Extract the (x, y) coordinate from the center of the cell holding the provided text.  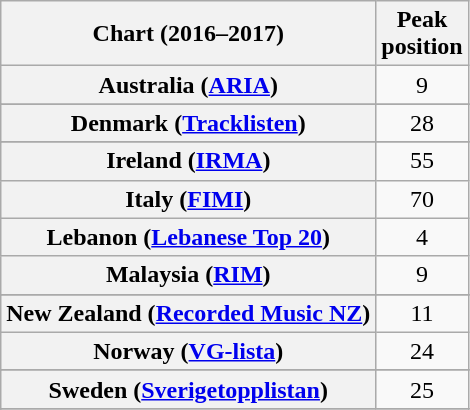
24 (422, 351)
55 (422, 161)
Italy (FIMI) (188, 199)
4 (422, 237)
Sweden (Sverigetopplistan) (188, 389)
70 (422, 199)
25 (422, 389)
New Zealand (Recorded Music NZ) (188, 313)
Australia (ARIA) (188, 85)
Denmark (Tracklisten) (188, 123)
28 (422, 123)
11 (422, 313)
Chart (2016–2017) (188, 34)
Peakposition (422, 34)
Malaysia (RIM) (188, 275)
Norway (VG-lista) (188, 351)
Lebanon (Lebanese Top 20) (188, 237)
Ireland (IRMA) (188, 161)
